Extract the [x, y] coordinate from the center of the cell holding the provided text.  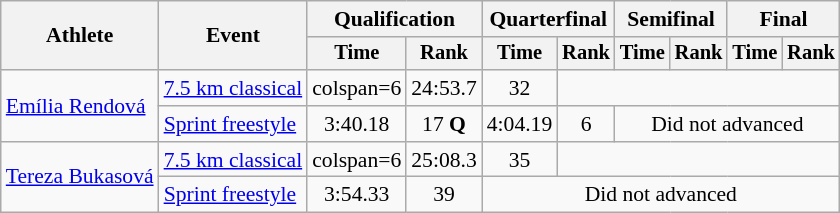
3:40.18 [356, 124]
35 [520, 160]
Quarterfinal [548, 19]
Semifinal [671, 19]
25:08.3 [444, 160]
17 Q [444, 124]
6 [586, 124]
Athlete [80, 36]
32 [520, 88]
Event [234, 36]
Tereza Bukasová [80, 178]
24:53.7 [444, 88]
Qualification [394, 19]
Final [783, 19]
Emília Rendová [80, 106]
4:04.19 [520, 124]
3:54.33 [356, 195]
39 [444, 195]
